Locate the cell with the specified text and output its [x, y] center coordinate. 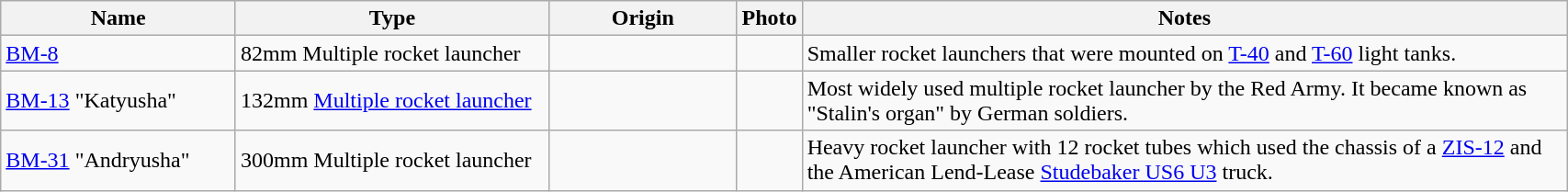
Origin [643, 18]
Smaller rocket launchers that were mounted on T-40 and T-60 light tanks. [1185, 53]
Most widely used multiple rocket launcher by the Red Army. It became known as "Stalin's organ" by German soldiers. [1185, 101]
BM-8 [118, 53]
Type [391, 18]
Photo [770, 18]
132mm Multiple rocket launcher [391, 101]
Notes [1185, 18]
82mm Multiple rocket launcher [391, 53]
BM-13 "Katyusha" [118, 101]
Heavy rocket launcher with 12 rocket tubes which used the chassis of a ZIS-12 and the American Lend-Lease Studebaker US6 U3 truck. [1185, 160]
BM-31 "Andryusha" [118, 160]
300mm Multiple rocket launcher [391, 160]
Name [118, 18]
